Detect which cell encompasses the target text, then output its [X, Y] center coordinate. 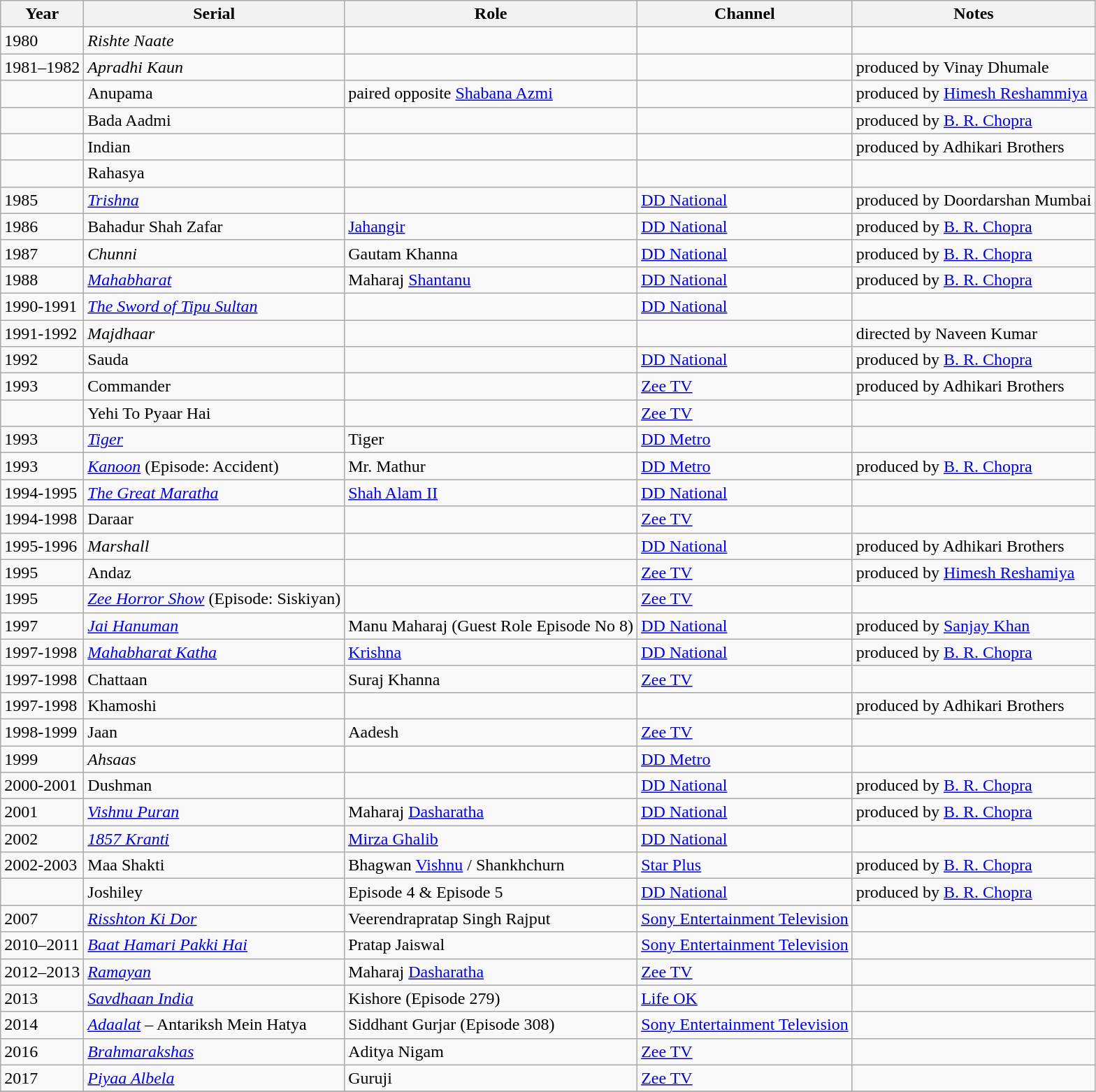
produced by Himesh Reshamiya [974, 573]
1857 Kranti [214, 839]
Episode 4 & Episode 5 [491, 892]
Baat Hamari Pakki Hai [214, 945]
1986 [42, 227]
Mahabharat [214, 280]
Dushman [214, 786]
2007 [42, 919]
Andaz [214, 573]
Aditya Nigam [491, 1051]
Adaalat – Antariksh Mein Hatya [214, 1025]
1988 [42, 280]
Manu Maharaj (Guest Role Episode No 8) [491, 626]
2002-2003 [42, 865]
produced by Himesh Reshammiya [974, 94]
Jahangir [491, 227]
The Great Maratha [214, 493]
Ramayan [214, 972]
produced by Sanjay Khan [974, 626]
Ahsaas [214, 759]
Jai Hanuman [214, 626]
Risshton Ki Dor [214, 919]
2014 [42, 1025]
directed by Naveen Kumar [974, 333]
1994-1995 [42, 493]
Piyaa Albela [214, 1078]
Trishna [214, 200]
Rahasya [214, 173]
1981–1982 [42, 67]
Marshall [214, 546]
1994-1998 [42, 519]
1992 [42, 360]
Maharaj Shantanu [491, 280]
Bhagwan Vishnu / Shankhchurn [491, 865]
Year [42, 14]
Pratap Jaiswal [491, 945]
2001 [42, 812]
Mirza Ghalib [491, 839]
Veerendrapratap Singh Rajput [491, 919]
Indian [214, 147]
2002 [42, 839]
Gautam Khanna [491, 253]
Suraj Khanna [491, 679]
1999 [42, 759]
Rishte Naate [214, 41]
Apradhi Kaun [214, 67]
The Sword of Tipu Sultan [214, 306]
Channel [745, 14]
Shah Alam II [491, 493]
Life OK [745, 998]
Savdhaan India [214, 998]
Serial [214, 14]
Mr. Mathur [491, 466]
Krishna [491, 652]
Joshiley [214, 892]
Maa Shakti [214, 865]
1987 [42, 253]
Anupama [214, 94]
2010–2011 [42, 945]
2013 [42, 998]
produced by Doordarshan Mumbai [974, 200]
Yehi To Pyaar Hai [214, 413]
Siddhant Gurjar (Episode 308) [491, 1025]
Sauda [214, 360]
Brahmarakshas [214, 1051]
Aadesh [491, 732]
Zee Horror Show (Episode: Siskiyan) [214, 599]
Vishnu Puran [214, 812]
Kishore (Episode 279) [491, 998]
Bahadur Shah Zafar [214, 227]
2017 [42, 1078]
Daraar [214, 519]
1990-1991 [42, 306]
Chunni [214, 253]
Guruji [491, 1078]
Star Plus [745, 865]
Jaan [214, 732]
Commander [214, 387]
2016 [42, 1051]
2012–2013 [42, 972]
Chattaan [214, 679]
Majdhaar [214, 333]
paired opposite Shabana Azmi [491, 94]
1980 [42, 41]
Role [491, 14]
Khamoshi [214, 705]
Kanoon (Episode: Accident) [214, 466]
1998-1999 [42, 732]
1995-1996 [42, 546]
1997 [42, 626]
1985 [42, 200]
1991-1992 [42, 333]
produced by Vinay Dhumale [974, 67]
2000-2001 [42, 786]
Notes [974, 14]
Bada Aadmi [214, 120]
Mahabharat Katha [214, 652]
